From the cell containing the given text, extract its center point as (x, y) coordinate. 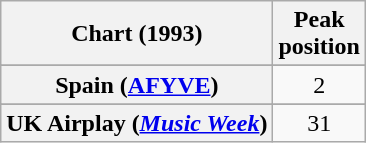
31 (319, 123)
Peakposition (319, 34)
UK Airplay (Music Week) (137, 123)
Spain (AFYVE) (137, 85)
Chart (1993) (137, 34)
2 (319, 85)
